Scan for the cell matching the given text and deliver its (X, Y) coordinate at center. 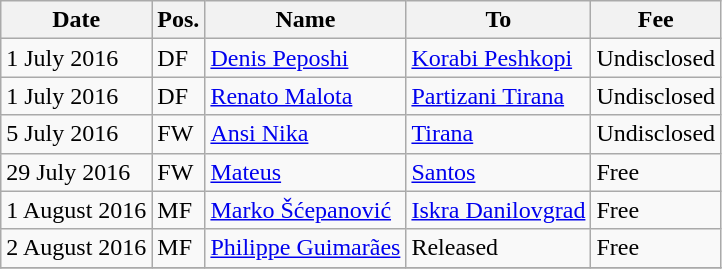
Marko Šćepanović (306, 210)
Santos (498, 172)
Name (306, 20)
Denis Peposhi (306, 58)
Ansi Nika (306, 134)
Pos. (178, 20)
Date (76, 20)
Released (498, 248)
2 August 2016 (76, 248)
Fee (656, 20)
Korabi Peshkopi (498, 58)
29 July 2016 (76, 172)
Renato Malota (306, 96)
5 July 2016 (76, 134)
Tirana (498, 134)
1 August 2016 (76, 210)
Mateus (306, 172)
Iskra Danilovgrad (498, 210)
Philippe Guimarães (306, 248)
To (498, 20)
Partizani Tirana (498, 96)
